Return (x, y) of the center of cell containing provided text 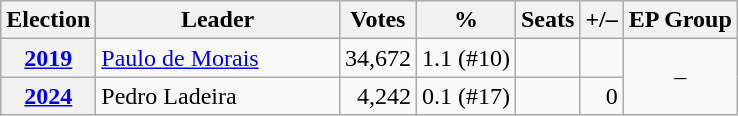
Election (48, 20)
1.1 (#10) (466, 58)
0 (602, 96)
2024 (48, 96)
+/– (602, 20)
2019 (48, 58)
Seats (547, 20)
34,672 (378, 58)
0.1 (#17) (466, 96)
Leader (218, 20)
Pedro Ladeira (218, 96)
% (466, 20)
Paulo de Morais (218, 58)
Votes (378, 20)
– (680, 77)
EP Group (680, 20)
4,242 (378, 96)
